Find where the given text appears and provide that cell's center as (X, Y) coordinate. 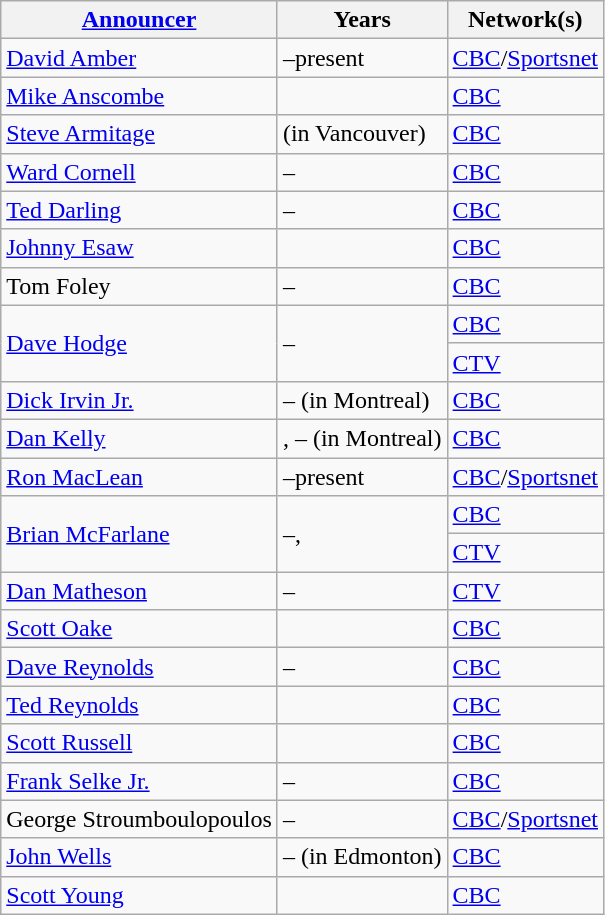
Scott Russell (140, 743)
Dick Irvin Jr. (140, 400)
Frank Selke Jr. (140, 781)
Scott Young (140, 895)
, – (in Montreal) (362, 438)
Johnny Esaw (140, 248)
Steve Armitage (140, 134)
Ted Reynolds (140, 705)
John Wells (140, 857)
Tom Foley (140, 286)
Dan Kelly (140, 438)
Dan Matheson (140, 591)
Dave Reynolds (140, 667)
Mike Anscombe (140, 96)
Scott Oake (140, 629)
Announcer (140, 20)
– (in Montreal) (362, 400)
Years (362, 20)
David Amber (140, 58)
Ron MacLean (140, 477)
–, (362, 534)
Ted Darling (140, 210)
Network(s) (525, 20)
Brian McFarlane (140, 534)
George Stroumboulopoulos (140, 819)
– (in Edmonton) (362, 857)
Ward Cornell (140, 172)
Dave Hodge (140, 343)
(in Vancouver) (362, 134)
